Return the (X, Y) coordinate for the center point of the cell that contains the specified text.  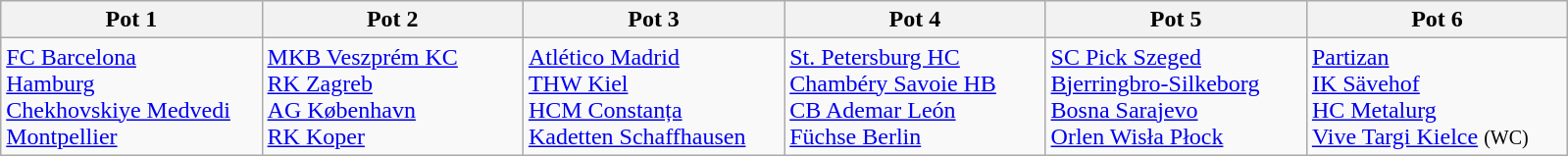
Pot 2 (392, 20)
St. Petersburg HC Chambéry Savoie HB CB Ademar León Füchse Berlin (915, 96)
Partizan IK Sävehof HC Metalurg Vive Targi Kielce (WC) (1437, 96)
Pot 1 (131, 20)
Pot 5 (1176, 20)
Atlético Madrid THW Kiel HCM Constanța Kadetten Schaffhausen (653, 96)
FC Barcelona Hamburg Chekhovskiye Medvedi Montpellier (131, 96)
MKB Veszprém KC RK Zagreb AG København RK Koper (392, 96)
SC Pick Szeged Bjerringbro-Silkeborg Bosna Sarajevo Orlen Wisła Płock (1176, 96)
Pot 6 (1437, 20)
Pot 4 (915, 20)
Pot 3 (653, 20)
